Locate the cell with the specified text and output its [x, y] center coordinate. 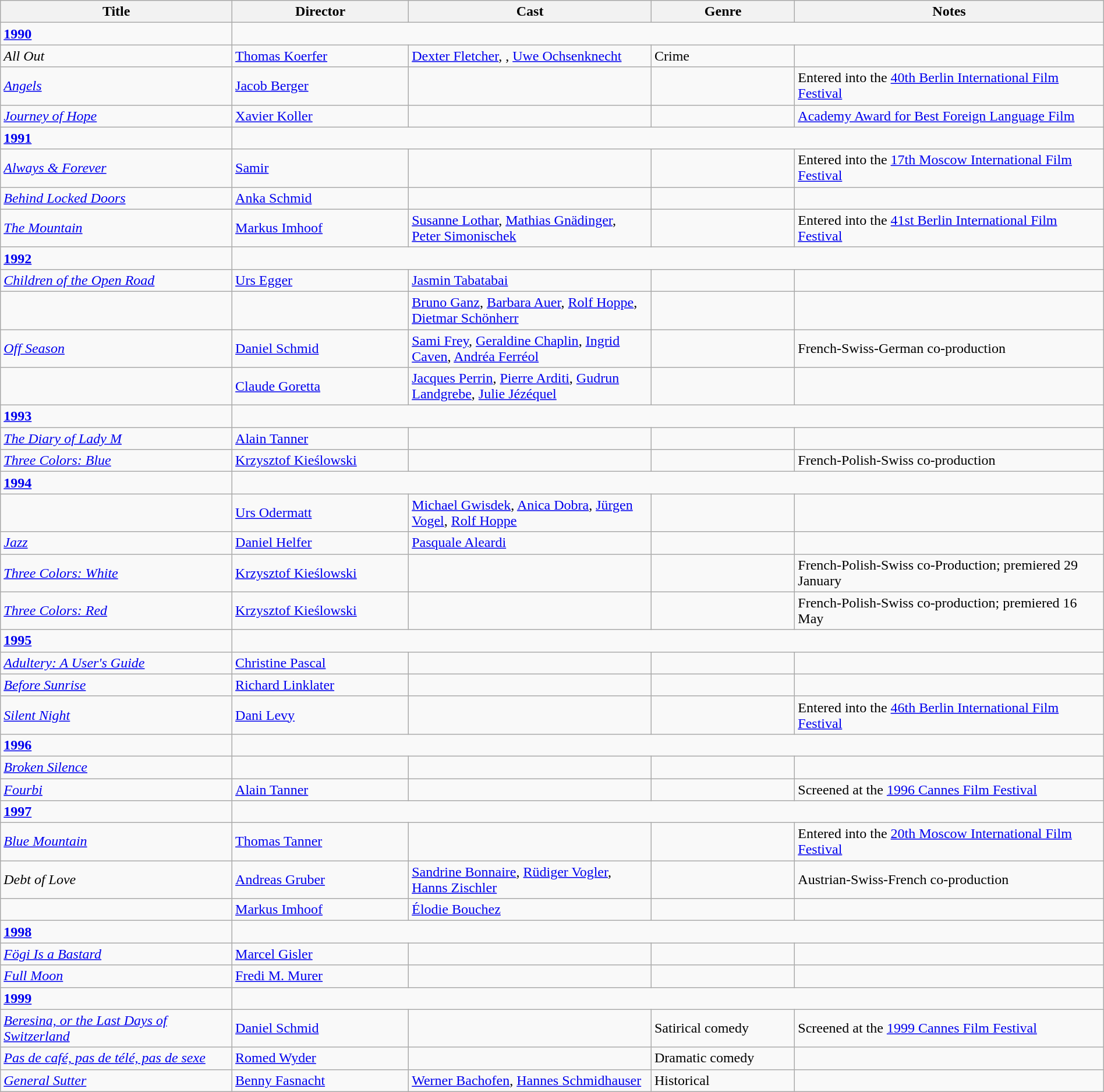
Benny Fasnacht [320, 1080]
Blue Mountain [116, 842]
Bruno Ganz, Barbara Auer, Rolf Hoppe, Dietmar Schönherr [530, 310]
Entered into the 46th Berlin International Film Festival [949, 715]
Anka Schmid [320, 198]
Élodie Bouchez [530, 910]
Beresina, or the Last Days of Switzerland [116, 1029]
Werner Bachofen, Hannes Schmidhauser [530, 1080]
Screened at the 1996 Cannes Film Festival [949, 789]
Full Moon [116, 976]
Fögi Is a Bastard [116, 954]
Sandrine Bonnaire, Rüdiger Vogler, Hanns Zischler [530, 879]
Jasmin Tabatabai [530, 280]
Jazz [116, 543]
Xavier Koller [320, 116]
1995 [116, 641]
Crime [723, 56]
1997 [116, 812]
Samir [320, 168]
1996 [116, 745]
Cast [530, 12]
Three Colors: Blue [116, 461]
Off Season [116, 348]
Fourbi [116, 789]
French-Polish-Swiss co-Production; premiered 29 January [949, 573]
Behind Locked Doors [116, 198]
French-Polish-Swiss co-production; premiered 16 May [949, 610]
Historical [723, 1080]
1992 [116, 258]
Angels [116, 86]
Children of the Open Road [116, 280]
French-Swiss-German co-production [949, 348]
Thomas Koerfer [320, 56]
Three Colors: White [116, 573]
General Sutter [116, 1080]
1990 [116, 34]
Susanne Lothar, Mathias Gnädinger, Peter Simonischek [530, 228]
Dramatic comedy [723, 1058]
Austrian-Swiss-French co-production [949, 879]
Jacques Perrin, Pierre Arditi, Gudrun Landgrebe, Julie Jézéquel [530, 387]
Dexter Fletcher, , Uwe Ochsenknecht [530, 56]
Urs Odermatt [320, 513]
Entered into the 40th Berlin International Film Festival [949, 86]
The Mountain [116, 228]
Adultery: A User's Guide [116, 663]
Dani Levy [320, 715]
Debt of Love [116, 879]
The Diary of Lady M [116, 439]
Pasquale Aleardi [530, 543]
Genre [723, 12]
Silent Night [116, 715]
1994 [116, 483]
Screened at the 1999 Cannes Film Festival [949, 1029]
Broken Silence [116, 767]
Before Sunrise [116, 685]
Thomas Tanner [320, 842]
All Out [116, 56]
1993 [116, 416]
Daniel Helfer [320, 543]
Claude Goretta [320, 387]
Always & Forever [116, 168]
Michael Gwisdek, Anica Dobra, Jürgen Vogel, Rolf Hoppe [530, 513]
Journey of Hope [116, 116]
Marcel Gisler [320, 954]
Pas de café, pas de télé, pas de sexe [116, 1058]
Urs Egger [320, 280]
Academy Award for Best Foreign Language Film [949, 116]
Andreas Gruber [320, 879]
French-Polish-Swiss co-production [949, 461]
Title [116, 12]
Christine Pascal [320, 663]
Entered into the 20th Moscow International Film Festival [949, 842]
Fredi M. Murer [320, 976]
Romed Wyder [320, 1058]
Entered into the 17th Moscow International Film Festival [949, 168]
Entered into the 41st Berlin International Film Festival [949, 228]
Jacob Berger [320, 86]
Three Colors: Red [116, 610]
1999 [116, 998]
Notes [949, 12]
1991 [116, 138]
Satirical comedy [723, 1029]
1998 [116, 932]
Richard Linklater [320, 685]
Director [320, 12]
Sami Frey, Geraldine Chaplin, Ingrid Caven, Andréa Ferréol [530, 348]
